Determine the (x, y) coordinate at the center of the cell enclosing the given text.  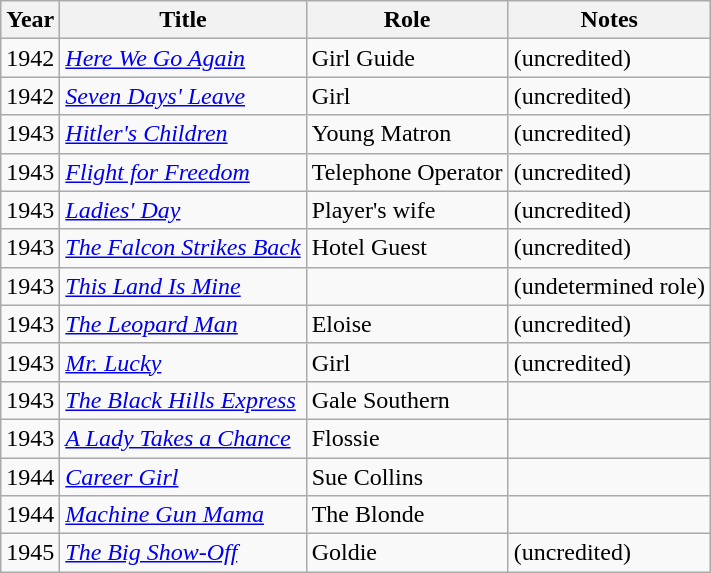
The Falcon Strikes Back (183, 248)
The Leopard Man (183, 324)
Telephone Operator (407, 172)
Mr. Lucky (183, 362)
The Blonde (407, 515)
Girl Guide (407, 58)
Young Matron (407, 134)
Notes (609, 20)
Here We Go Again (183, 58)
Title (183, 20)
Role (407, 20)
Hitler's Children (183, 134)
Goldie (407, 553)
Sue Collins (407, 477)
Year (30, 20)
Ladies' Day (183, 210)
The Big Show-Off (183, 553)
Flight for Freedom (183, 172)
Machine Gun Mama (183, 515)
(undetermined role) (609, 286)
The Black Hills Express (183, 400)
Player's wife (407, 210)
Seven Days' Leave (183, 96)
Flossie (407, 438)
A Lady Takes a Chance (183, 438)
This Land Is Mine (183, 286)
Hotel Guest (407, 248)
Eloise (407, 324)
Career Girl (183, 477)
1945 (30, 553)
Gale Southern (407, 400)
